Return the [x, y] coordinate for the center point of the cell that contains the specified text.  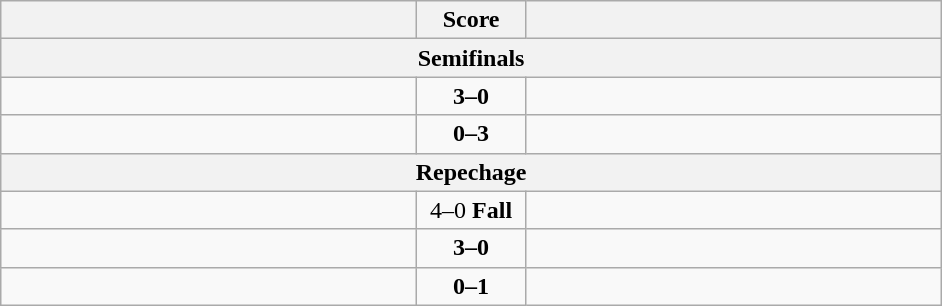
Semifinals [472, 58]
Score [472, 20]
0–3 [472, 134]
Repechage [472, 172]
0–1 [472, 286]
4–0 Fall [472, 210]
